For the text-containing cell, return its midpoint in (X, Y) coordinate format. 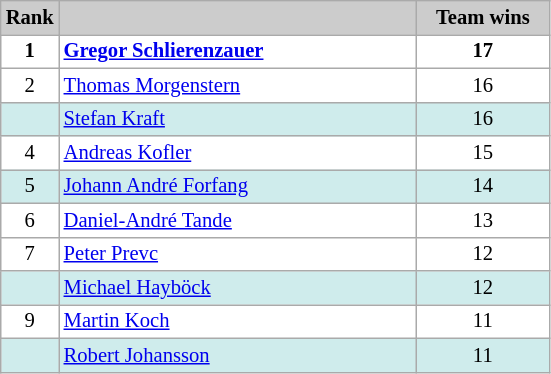
Thomas Morgenstern (238, 85)
5 (30, 186)
Robert Johansson (238, 355)
Gregor Schlierenzauer (238, 51)
13 (482, 220)
Peter Prevc (238, 254)
Rank (30, 17)
4 (30, 153)
Johann André Forfang (238, 186)
1 (30, 51)
2 (30, 85)
Team wins (482, 17)
14 (482, 186)
15 (482, 153)
9 (30, 321)
Martin Koch (238, 321)
6 (30, 220)
Daniel-André Tande (238, 220)
17 (482, 51)
Michael Hayböck (238, 287)
Andreas Kofler (238, 153)
7 (30, 254)
Stefan Kraft (238, 119)
